Detect which cell encompasses the target text, then output its [X, Y] center coordinate. 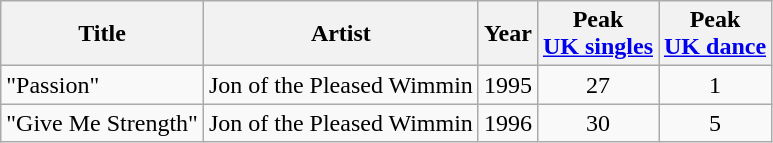
1996 [508, 123]
Artist [340, 34]
1 [714, 85]
27 [598, 85]
30 [598, 123]
Title [102, 34]
"Give Me Strength" [102, 123]
PeakUK dance [714, 34]
1995 [508, 85]
Year [508, 34]
"Passion" [102, 85]
PeakUK singles [598, 34]
5 [714, 123]
